Output the [x, y] coordinate of the center of the cell containing the given text.  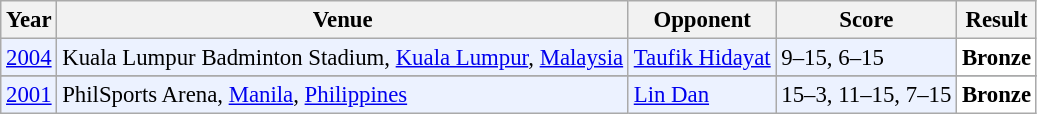
Taufik Hidayat [702, 58]
9–15, 6–15 [866, 58]
Result [997, 20]
Score [866, 20]
PhilSports Arena, Manila, Philippines [343, 95]
2001 [29, 95]
2004 [29, 58]
Venue [343, 20]
Kuala Lumpur Badminton Stadium, Kuala Lumpur, Malaysia [343, 58]
Year [29, 20]
15–3, 11–15, 7–15 [866, 95]
Opponent [702, 20]
Lin Dan [702, 95]
